Pinpoint the cell where the given text exists, returning its [x, y] midpoint coordinate. 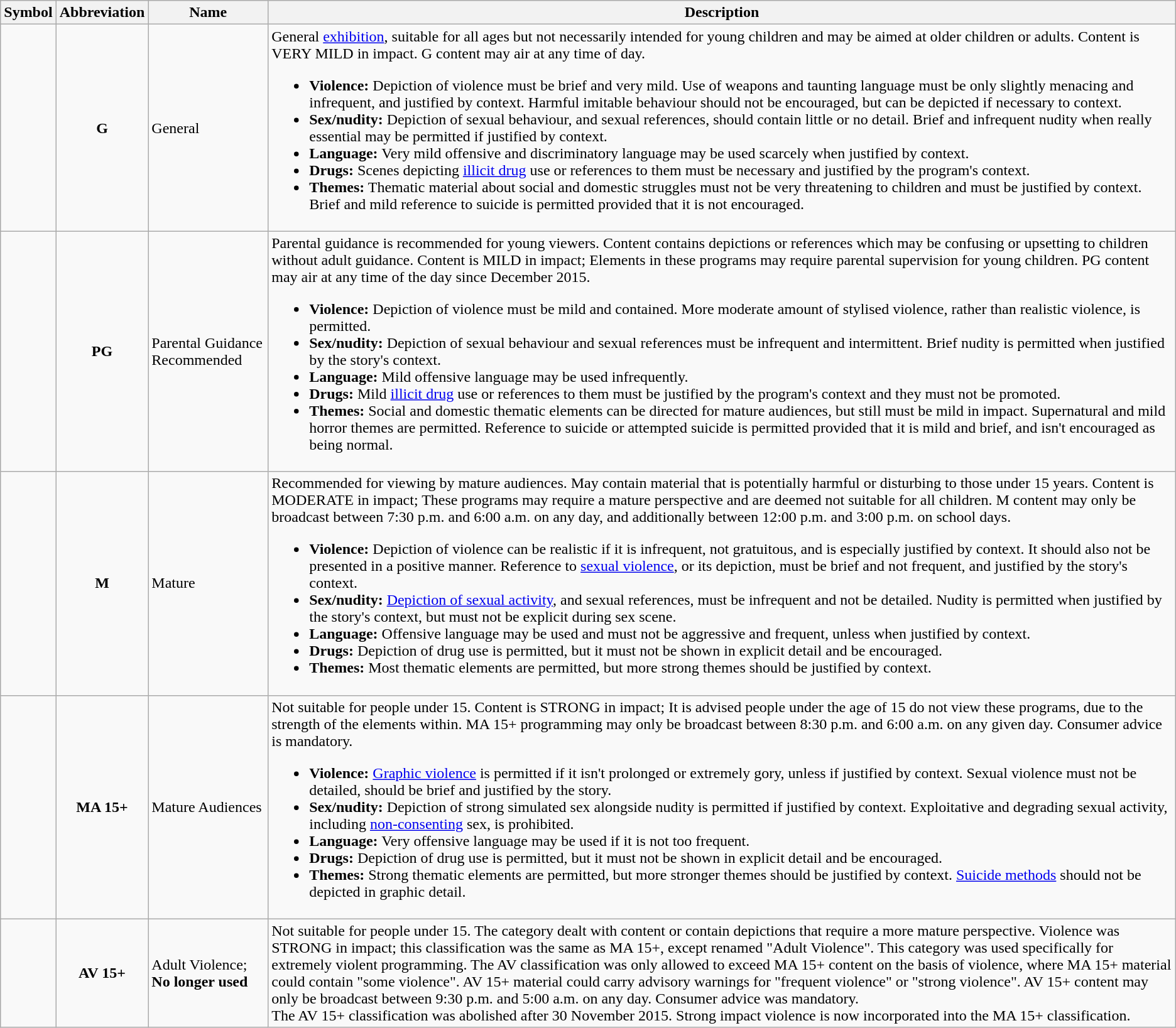
Description [722, 13]
G [102, 128]
Parental Guidance Recommended [209, 352]
M [102, 583]
Mature Audiences [209, 807]
General [209, 128]
MA 15+ [102, 807]
Adult Violence;No longer used [209, 973]
Name [209, 13]
AV 15+ [102, 973]
Symbol [28, 13]
PG [102, 352]
Abbreviation [102, 13]
Mature [209, 583]
